Locate the cell with the specified text and output its (x, y) center coordinate. 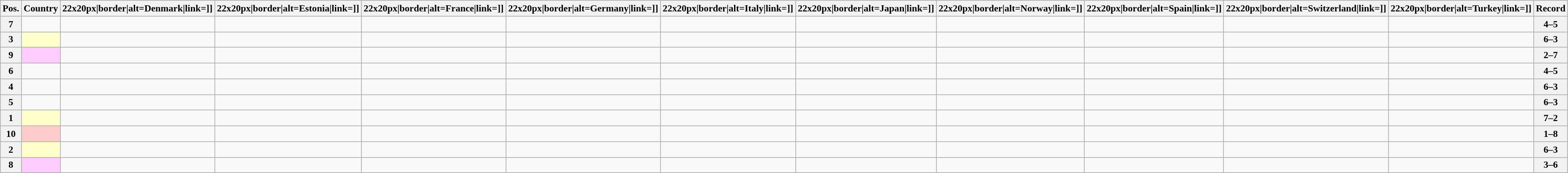
7 (11, 24)
1–8 (1551, 134)
22x20px|border|alt=France|link=]] (433, 8)
22x20px|border|alt=Denmark|link=]] (137, 8)
5 (11, 103)
8 (11, 165)
1 (11, 118)
2 (11, 150)
4 (11, 87)
9 (11, 55)
2–7 (1551, 55)
22x20px|border|alt=Estonia|link=]] (288, 8)
22x20px|border|alt=Switzerland|link=]] (1306, 8)
22x20px|border|alt=Japan|link=]] (866, 8)
22x20px|border|alt=Spain|link=]] (1154, 8)
3–6 (1551, 165)
3 (11, 40)
Pos. (11, 8)
6 (11, 71)
Country (41, 8)
7–2 (1551, 118)
Record (1551, 8)
22x20px|border|alt=Italy|link=]] (728, 8)
22x20px|border|alt=Turkey|link=]] (1461, 8)
22x20px|border|alt=Germany|link=]] (584, 8)
10 (11, 134)
22x20px|border|alt=Norway|link=]] (1010, 8)
